Return the [X, Y] coordinate for the center point of the cell that contains the specified text.  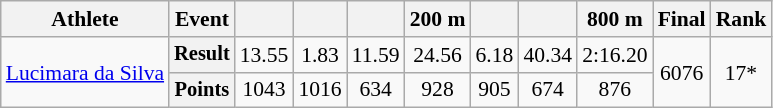
17* [742, 72]
Final [682, 19]
674 [548, 90]
Rank [742, 19]
876 [614, 90]
928 [438, 90]
40.34 [548, 55]
1016 [320, 90]
1.83 [320, 55]
634 [376, 90]
6.18 [494, 55]
200 m [438, 19]
1043 [264, 90]
Lucimara da Silva [85, 72]
Result [202, 55]
Event [202, 19]
24.56 [438, 55]
11.59 [376, 55]
6076 [682, 72]
Athlete [85, 19]
905 [494, 90]
800 m [614, 19]
Points [202, 90]
2:16.20 [614, 55]
13.55 [264, 55]
